Pinpoint the cell where the given text exists, returning its [x, y] midpoint coordinate. 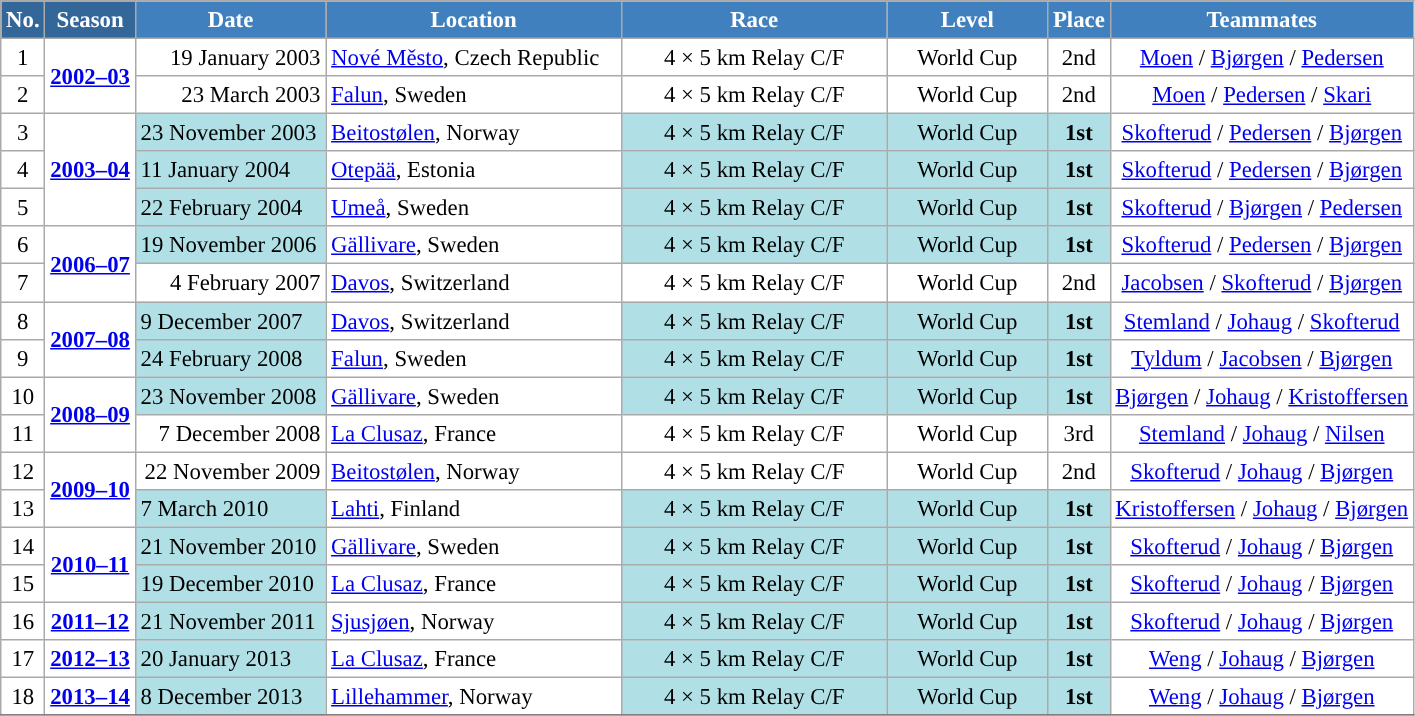
2012–13 [90, 659]
11 [23, 433]
21 November 2011 [230, 621]
Teammates [1262, 20]
16 [23, 621]
23 November 2008 [230, 396]
Sjusjøen, Norway [474, 621]
23 November 2003 [230, 133]
22 November 2009 [230, 471]
Stemland / Johaug / Nilsen [1262, 433]
Tyldum / Jacobsen / Bjørgen [1262, 358]
4 February 2007 [230, 283]
11 January 2004 [230, 170]
1 [23, 58]
Otepää, Estonia [474, 170]
20 January 2013 [230, 659]
3 [23, 133]
Level [968, 20]
Kristoffersen / Johaug / Bjørgen [1262, 509]
2013–14 [90, 697]
Stemland / Johaug / Skofterud [1262, 321]
Location [474, 20]
Bjørgen / Johaug / Kristoffersen [1262, 396]
19 December 2010 [230, 584]
15 [23, 584]
Date [230, 20]
19 January 2003 [230, 58]
2007–08 [90, 340]
6 [23, 245]
2008–09 [90, 414]
Season [90, 20]
2002–03 [90, 76]
No. [23, 20]
2011–12 [90, 621]
2003–04 [90, 170]
5 [23, 208]
22 February 2004 [230, 208]
23 March 2003 [230, 95]
24 February 2008 [230, 358]
Jacobsen / Skofterud / Bjørgen [1262, 283]
13 [23, 509]
7 March 2010 [230, 509]
21 November 2010 [230, 546]
19 November 2006 [230, 245]
10 [23, 396]
Umeå, Sweden [474, 208]
9 December 2007 [230, 321]
14 [23, 546]
2 [23, 95]
18 [23, 697]
Moen / Bjørgen / Pedersen [1262, 58]
3rd [1079, 433]
Race [754, 20]
9 [23, 358]
7 [23, 283]
Lahti, Finland [474, 509]
12 [23, 471]
2010–11 [90, 564]
8 [23, 321]
Place [1079, 20]
2006–07 [90, 264]
Moen / Pedersen / Skari [1262, 95]
7 December 2008 [230, 433]
8 December 2013 [230, 697]
Lillehammer, Norway [474, 697]
4 [23, 170]
Skofterud / Bjørgen / Pedersen [1262, 208]
17 [23, 659]
Nové Město, Czech Republic [474, 58]
2009–10 [90, 490]
